Determine the [X, Y] coordinate at the center of the cell enclosing the given text.  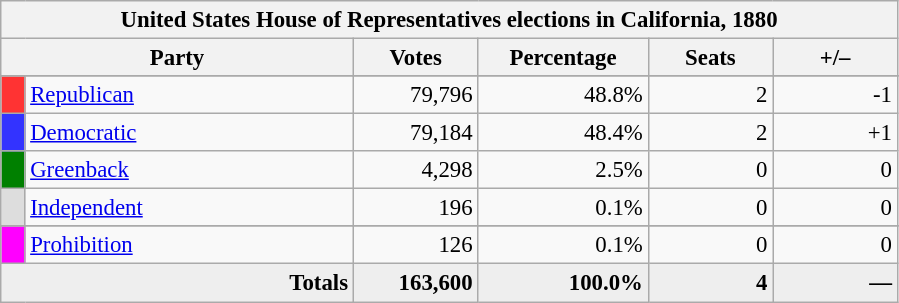
100.0% [563, 283]
48.4% [563, 133]
Percentage [563, 58]
-1 [836, 95]
2.5% [563, 170]
79,796 [416, 95]
4,298 [416, 170]
— [836, 283]
4 [710, 283]
United States House of Representatives elections in California, 1880 [450, 20]
163,600 [416, 283]
Greenback [189, 170]
Democratic [189, 133]
48.8% [563, 95]
196 [416, 208]
Totals [178, 283]
Votes [416, 58]
Seats [710, 58]
+1 [836, 133]
Party [178, 58]
79,184 [416, 133]
Republican [189, 95]
Prohibition [189, 245]
+/– [836, 58]
126 [416, 245]
Independent [189, 208]
